Identify which cell holds the provided text, then report its [X, Y] central coordinate. 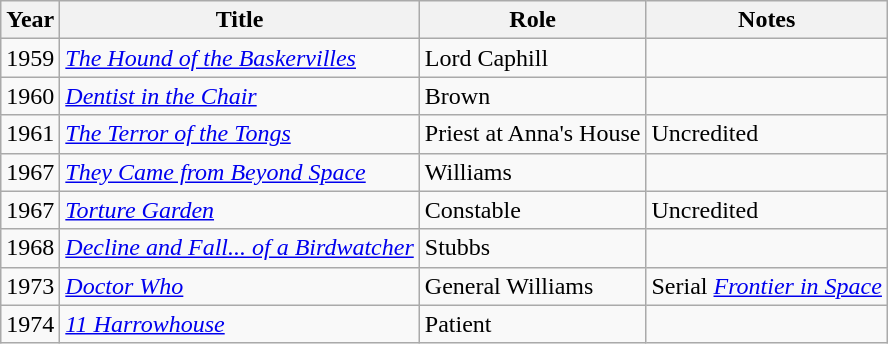
Role [532, 20]
1960 [30, 96]
The Terror of the Tongs [240, 134]
1974 [30, 324]
Williams [532, 172]
1973 [30, 286]
Dentist in the Chair [240, 96]
Constable [532, 210]
General Williams [532, 286]
1959 [30, 58]
Brown [532, 96]
Year [30, 20]
Decline and Fall... of a Birdwatcher [240, 248]
11 Harrowhouse [240, 324]
Stubbs [532, 248]
Title [240, 20]
Notes [766, 20]
1961 [30, 134]
Serial Frontier in Space [766, 286]
Lord Caphill [532, 58]
1968 [30, 248]
Doctor Who [240, 286]
The Hound of the Baskervilles [240, 58]
Patient [532, 324]
Priest at Anna's House [532, 134]
They Came from Beyond Space [240, 172]
Torture Garden [240, 210]
